Pinpoint the cell where the given text exists, returning its [X, Y] midpoint coordinate. 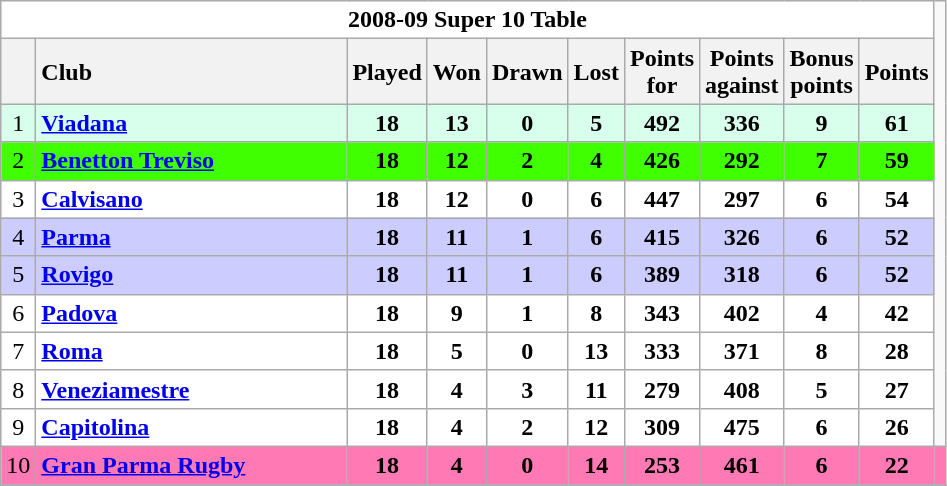
Padova [192, 313]
492 [662, 123]
27 [896, 389]
Veneziamestre [192, 389]
10 [18, 465]
Played [387, 72]
26 [896, 427]
28 [896, 351]
389 [662, 275]
333 [662, 351]
326 [742, 237]
371 [742, 351]
Won [456, 72]
402 [742, 313]
426 [662, 161]
309 [662, 427]
Club [192, 72]
59 [896, 161]
Drawn [527, 72]
Capitolina [192, 427]
Lost [596, 72]
Viadana [192, 123]
408 [742, 389]
415 [662, 237]
475 [742, 427]
297 [742, 199]
336 [742, 123]
Rovigo [192, 275]
Bonus points [822, 72]
Points [896, 72]
Calvisano [192, 199]
461 [742, 465]
292 [742, 161]
Roma [192, 351]
279 [662, 389]
61 [896, 123]
Parma [192, 237]
22 [896, 465]
447 [662, 199]
2008-09 Super 10 Table [468, 20]
14 [596, 465]
Benetton Treviso [192, 161]
Points for [662, 72]
Points against [742, 72]
54 [896, 199]
42 [896, 313]
Gran Parma Rugby [192, 465]
253 [662, 465]
318 [742, 275]
343 [662, 313]
